For the text-containing cell, return its midpoint in [X, Y] coordinate format. 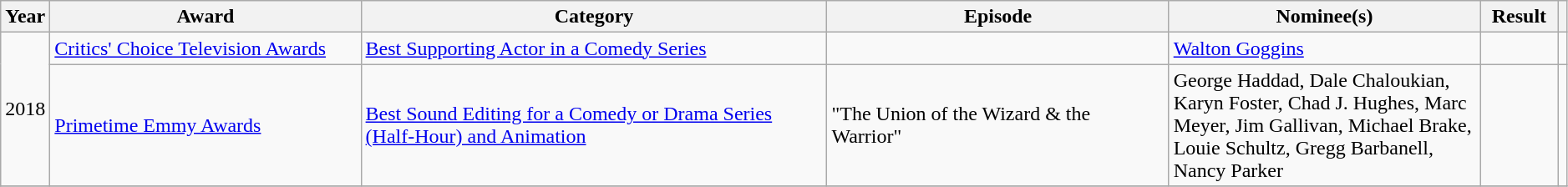
Category [594, 17]
Result [1520, 17]
2018 [25, 109]
Walton Goggins [1324, 48]
Best Sound Editing for a Comedy or Drama Series (Half-Hour) and Animation [594, 125]
Year [25, 17]
Primetime Emmy Awards [206, 125]
Best Supporting Actor in a Comedy Series [594, 48]
Critics' Choice Television Awards [206, 48]
Nominee(s) [1324, 17]
"The Union of the Wizard & the Warrior" [997, 125]
Episode [997, 17]
Award [206, 17]
George Haddad, Dale Chaloukian, Karyn Foster, Chad J. Hughes, Marc Meyer, Jim Gallivan, Michael Brake, Louie Schultz, Gregg Barbanell, Nancy Parker [1324, 125]
